Capture the cell that displays the provided text and extract its [x, y] central coordinate. 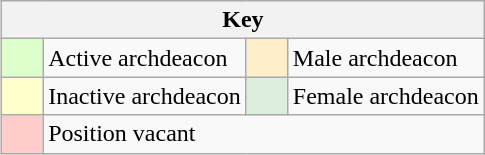
Male archdeacon [386, 58]
Active archdeacon [145, 58]
Inactive archdeacon [145, 96]
Female archdeacon [386, 96]
Key [244, 20]
Position vacant [264, 134]
